Extract the [X, Y] coordinate from the center of the cell holding the provided text.  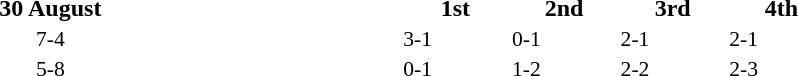
0-1 [564, 39]
3-1 [456, 39]
2-1 [672, 39]
